For the text-containing cell, return its midpoint in (X, Y) coordinate format. 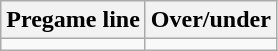
Pregame line (74, 20)
Over/under (210, 20)
